Identify which cell holds the provided text, then report its (X, Y) central coordinate. 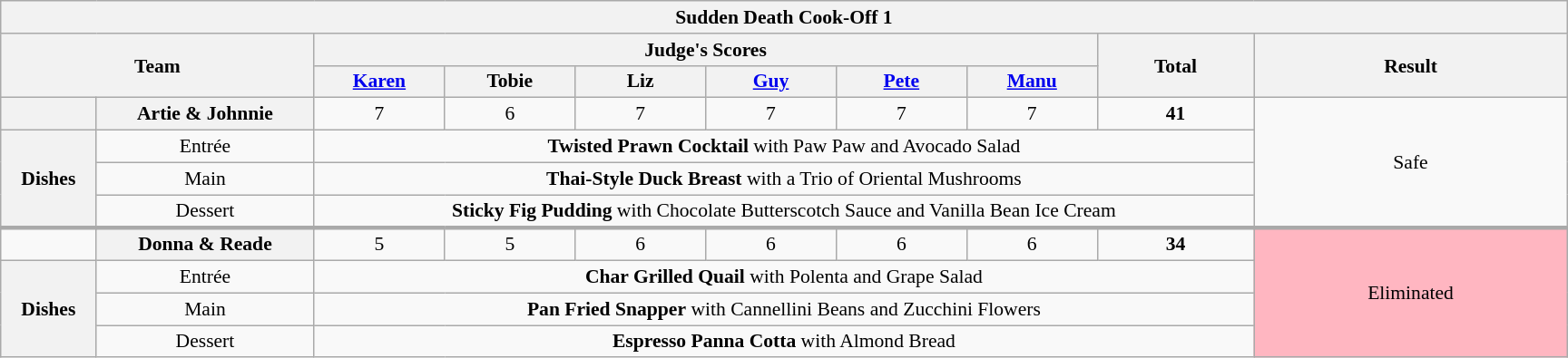
Judge's Scores (706, 50)
34 (1176, 245)
Guy (771, 82)
Total (1176, 65)
Twisted Prawn Cocktail with Paw Paw and Avocado Salad (784, 147)
Espresso Panna Cotta with Almond Bread (784, 342)
Tobie (510, 82)
Karen (379, 82)
Donna & Reade (205, 245)
Artie & Johnnie (205, 114)
Thai-Style Duck Breast with a Trio of Oriental Mushrooms (784, 179)
Liz (641, 82)
Sticky Fig Pudding with Chocolate Butterscotch Sauce and Vanilla Bean Ice Cream (784, 212)
Eliminated (1410, 293)
Team (158, 65)
Manu (1032, 82)
Result (1410, 65)
Safe (1410, 163)
Sudden Death Cook-Off 1 (784, 17)
Pan Fried Snapper with Cannellini Beans and Zucchini Flowers (784, 309)
Char Grilled Quail with Polenta and Grape Salad (784, 277)
41 (1176, 114)
Pete (901, 82)
